Locate the cell with the specified text and output its [X, Y] center coordinate. 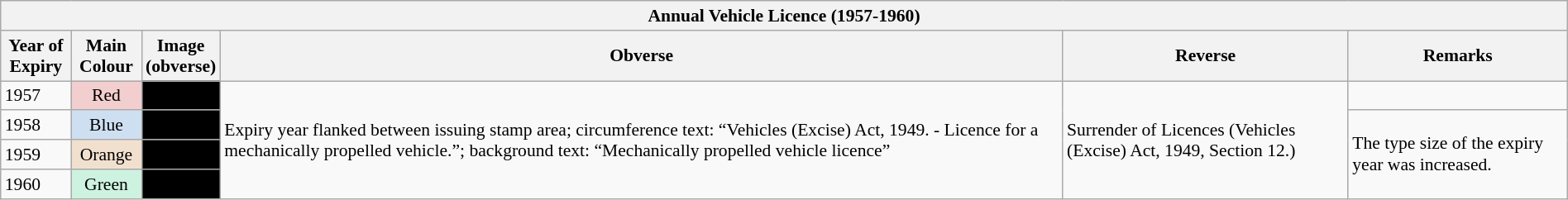
The type size of the expiry year was increased. [1457, 155]
1959 [36, 155]
Green [106, 184]
Image (obverse) [180, 56]
Surrender of Licences (Vehicles (Excise) Act, 1949, Section 12.) [1206, 140]
Obverse [642, 56]
1958 [36, 126]
Annual Vehicle Licence (1957-1960) [784, 16]
Year of Expiry [36, 56]
Remarks [1457, 56]
1957 [36, 96]
Blue [106, 126]
Orange [106, 155]
1960 [36, 184]
Reverse [1206, 56]
Main Colour [106, 56]
Red [106, 96]
